Extract the [x, y] coordinate from the center of the cell holding the provided text.  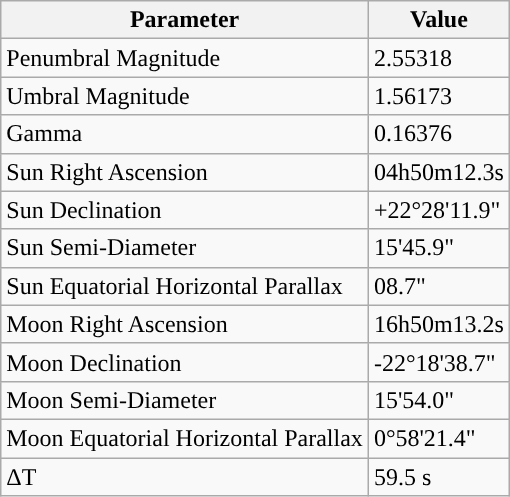
59.5 s [438, 477]
Value [438, 20]
04h50m12.3s [438, 172]
15'45.9" [438, 248]
Parameter [185, 20]
1.56173 [438, 96]
Penumbral Magnitude [185, 58]
0.16376 [438, 134]
2.55318 [438, 58]
Sun Right Ascension [185, 172]
Moon Declination [185, 362]
ΔT [185, 477]
15'54.0" [438, 400]
08.7" [438, 286]
-22°18'38.7" [438, 362]
Gamma [185, 134]
+22°28'11.9" [438, 210]
Sun Semi-Diameter [185, 248]
Umbral Magnitude [185, 96]
0°58'21.4" [438, 438]
Sun Equatorial Horizontal Parallax [185, 286]
Sun Declination [185, 210]
Moon Semi-Diameter [185, 400]
Moon Equatorial Horizontal Parallax [185, 438]
Moon Right Ascension [185, 324]
16h50m13.2s [438, 324]
